Extract the [x, y] coordinate from the center of the cell holding the provided text.  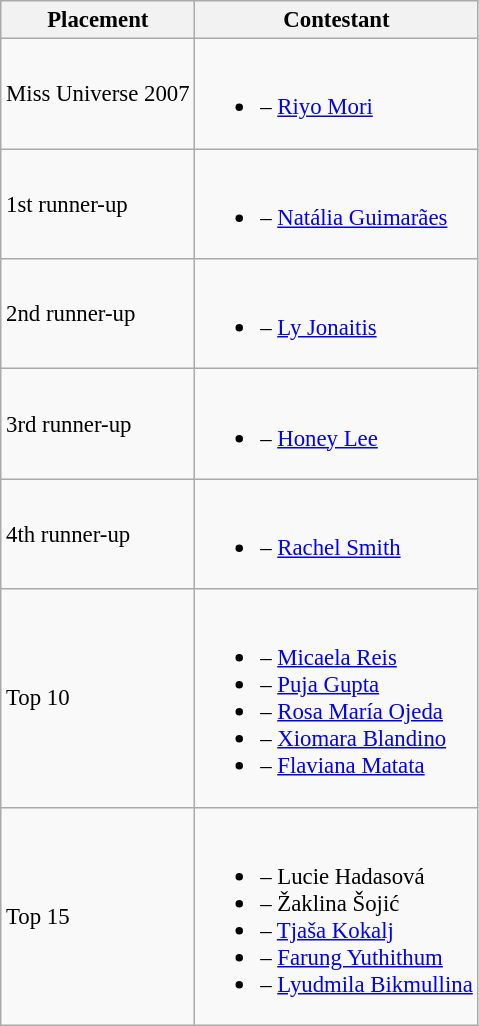
3rd runner-up [98, 424]
– Natália Guimarães [336, 204]
4th runner-up [98, 534]
Miss Universe 2007 [98, 94]
Top 10 [98, 698]
1st runner-up [98, 204]
– Micaela Reis – Puja Gupta – Rosa María Ojeda – Xiomara Blandino – Flaviana Matata [336, 698]
– Lucie Hadasová – Žaklina Šojić – Tjaša Kokalj – Farung Yuthithum – Lyudmila Bikmullina [336, 916]
Placement [98, 20]
– Rachel Smith [336, 534]
– Honey Lee [336, 424]
– Ly Jonaitis [336, 314]
2nd runner-up [98, 314]
– Riyo Mori [336, 94]
Contestant [336, 20]
Top 15 [98, 916]
